Output the [x, y] coordinate of the center of the cell containing the given text.  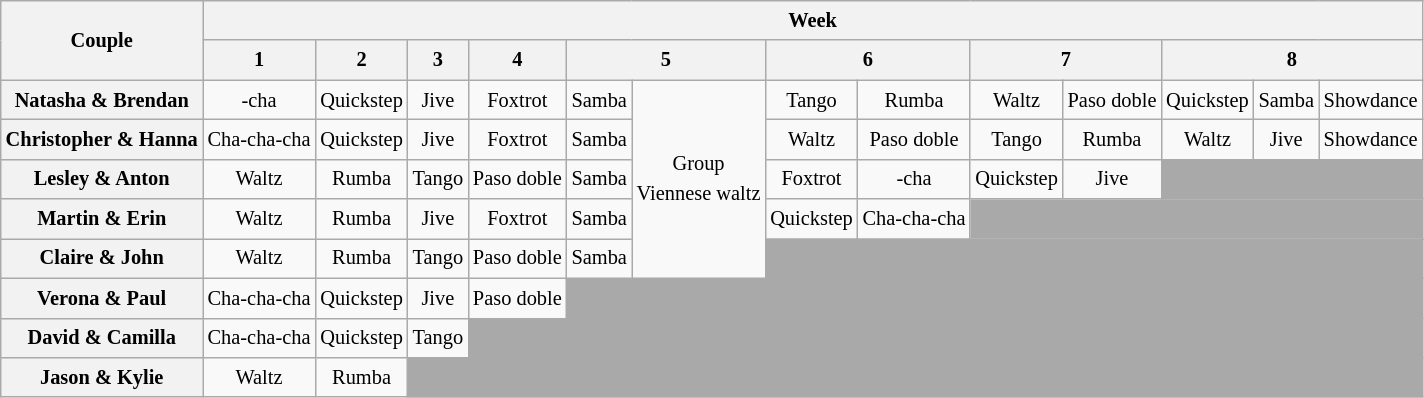
Jason & Kylie [102, 377]
Week [813, 20]
2 [361, 60]
8 [1292, 60]
6 [868, 60]
3 [438, 60]
GroupViennese waltz [699, 179]
Christopher & Hanna [102, 139]
Claire & John [102, 258]
Lesley & Anton [102, 179]
David & Camilla [102, 338]
7 [1066, 60]
Natasha & Brendan [102, 100]
5 [666, 60]
1 [260, 60]
Verona & Paul [102, 298]
Martin & Erin [102, 219]
4 [518, 60]
Couple [102, 40]
